Detect which cell encompasses the target text, then output its (x, y) center coordinate. 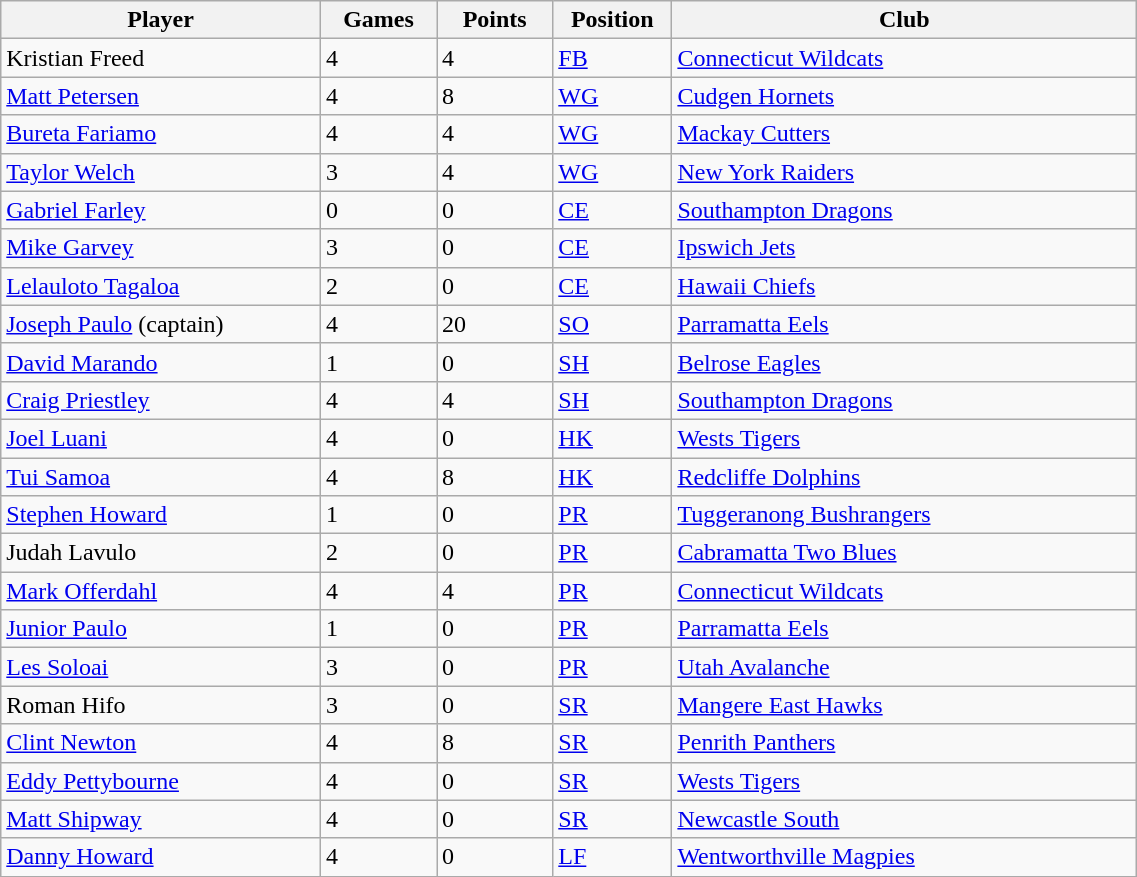
Eddy Pettybourne (161, 781)
Taylor Welch (161, 172)
Games (378, 20)
FB (612, 58)
Utah Avalanche (904, 667)
Penrith Panthers (904, 743)
Danny Howard (161, 857)
Matt Petersen (161, 96)
Cudgen Hornets (904, 96)
Matt Shipway (161, 819)
Joel Luani (161, 438)
Belrose Eagles (904, 362)
Mackay Cutters (904, 134)
Lelauloto Tagaloa (161, 286)
LF (612, 857)
Points (495, 20)
New York Raiders (904, 172)
Redcliffe Dolphins (904, 477)
Les Soloai (161, 667)
David Marando (161, 362)
Mike Garvey (161, 248)
Position (612, 20)
Joseph Paulo (captain) (161, 324)
Bureta Fariamo (161, 134)
Roman Hifo (161, 705)
Club (904, 20)
Judah Lavulo (161, 553)
Ipswich Jets (904, 248)
Stephen Howard (161, 515)
Kristian Freed (161, 58)
Mangere East Hawks (904, 705)
Mark Offerdahl (161, 591)
Hawaii Chiefs (904, 286)
Tuggeranong Bushrangers (904, 515)
Newcastle South (904, 819)
Player (161, 20)
Gabriel Farley (161, 210)
Tui Samoa (161, 477)
Clint Newton (161, 743)
SO (612, 324)
Wentworthville Magpies (904, 857)
Junior Paulo (161, 629)
20 (495, 324)
Cabramatta Two Blues (904, 553)
Craig Priestley (161, 400)
